Return (X, Y) of the center of cell containing provided text 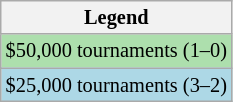
$50,000 tournaments (1–0) (116, 51)
$25,000 tournaments (3–2) (116, 85)
Legend (116, 17)
